Provide the [X, Y] coordinate of the cell's center where the given text is located.  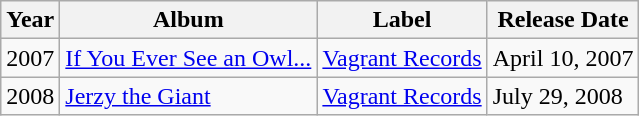
Album [188, 20]
If You Ever See an Owl... [188, 58]
Label [402, 20]
April 10, 2007 [563, 58]
2007 [30, 58]
Jerzy the Giant [188, 96]
Release Date [563, 20]
2008 [30, 96]
Year [30, 20]
July 29, 2008 [563, 96]
